Provide the [x, y] coordinate of the cell's center where the given text is located.  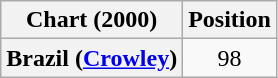
Brazil (Crowley) [92, 58]
98 [230, 58]
Chart (2000) [92, 20]
Position [230, 20]
